Return [X, Y] of the center of cell containing provided text 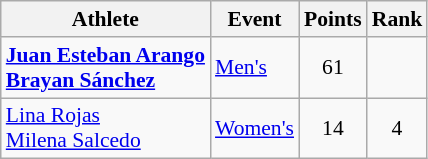
Women's [254, 128]
Juan Esteban ArangoBrayan Sánchez [106, 68]
Athlete [106, 19]
Points [333, 19]
14 [333, 128]
4 [398, 128]
Lina RojasMilena Salcedo [106, 128]
Rank [398, 19]
61 [333, 68]
Event [254, 19]
Men's [254, 68]
